Detect which cell encompasses the target text, then output its (X, Y) center coordinate. 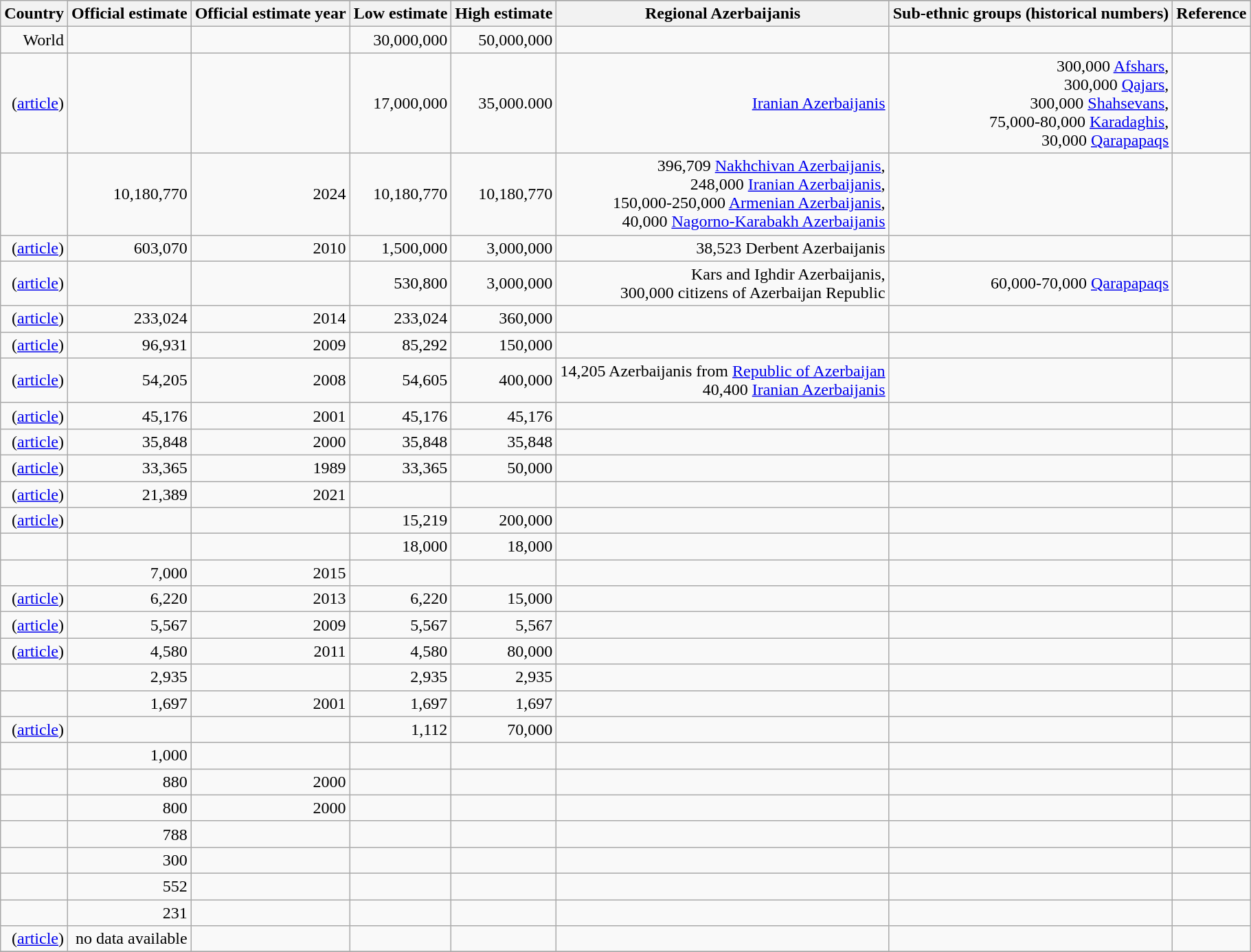
30,000,000 (401, 40)
603,070 (129, 248)
World (34, 40)
no data available (129, 939)
15,219 (401, 521)
400,000 (504, 381)
1,112 (401, 729)
2013 (271, 599)
2024 (271, 194)
15,000 (504, 599)
96,931 (129, 345)
552 (129, 886)
360,000 (504, 319)
2015 (271, 573)
150,000 (504, 345)
85,292 (401, 345)
50,000,000 (504, 40)
Regional Azerbaijanis (723, 14)
High estimate (504, 14)
231 (129, 913)
70,000 (504, 729)
800 (129, 808)
Official estimate (129, 14)
788 (129, 834)
200,000 (504, 521)
396,709 Nakhchivan Azerbaijanis,248,000 Iranian Azerbaijanis,150,000-250,000 Armenian Azerbaijanis,40,000 Nagorno-Karabakh Azerbaijanis (723, 194)
2008 (271, 381)
2010 (271, 248)
Sub-ethnic groups (historical numbers) (1030, 14)
50,000 (504, 468)
17,000,000 (401, 103)
54,205 (129, 381)
21,389 (129, 494)
38,523 Derbent Azerbaijanis (723, 248)
54,605 (401, 381)
Iranian Azerbaijanis (723, 103)
Reference (1212, 14)
Country (34, 14)
530,800 (401, 283)
14,205 Azerbaijanis from Republic of Azerbaijan40,400 Iranian Azerbaijanis (723, 381)
Official estimate year (271, 14)
2021 (271, 494)
Low estimate (401, 14)
60,000-70,000 Qarapapaqs (1030, 283)
80,000 (504, 651)
35,000.000 (504, 103)
7,000 (129, 573)
300,000 Afshars,300,000 Qajars,300,000 Shahsevans,75,000-80,000 Karadaghis,30,000 Qarapapaqs (1030, 103)
Kars and Ighdir Azerbaijanis,300,000 citizens of Azerbaijan Republic (723, 283)
300 (129, 860)
2011 (271, 651)
1,000 (129, 756)
1989 (271, 468)
880 (129, 782)
1,500,000 (401, 248)
2014 (271, 319)
